Scan for the cell matching the given text and deliver its [X, Y] coordinate at center. 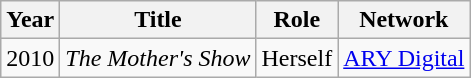
Herself [297, 58]
Year [30, 20]
ARY Digital [404, 58]
Title [158, 20]
2010 [30, 58]
Role [297, 20]
Network [404, 20]
The Mother's Show [158, 58]
